Locate the cell with the specified text and output its [x, y] center coordinate. 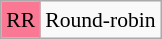
RR [20, 20]
Round-robin [100, 20]
